For the text-containing cell, return its midpoint in [x, y] coordinate format. 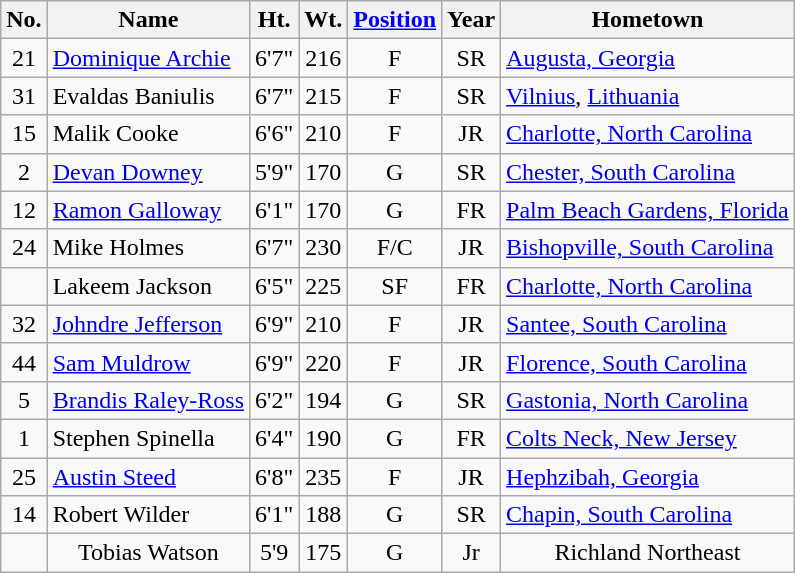
21 [24, 58]
Mike Holmes [148, 248]
15 [24, 134]
Jr [472, 553]
220 [324, 362]
Sam Muldrow [148, 362]
Austin Steed [148, 477]
14 [24, 515]
Malik Cooke [148, 134]
175 [324, 553]
Brandis Raley-Ross [148, 400]
5'9 [274, 553]
12 [24, 210]
Santee, South Carolina [648, 324]
6'5" [274, 286]
225 [324, 286]
216 [324, 58]
Augusta, Georgia [648, 58]
Ht. [274, 20]
215 [324, 96]
Tobias Watson [148, 553]
235 [324, 477]
230 [324, 248]
6'2" [274, 400]
Palm Beach Gardens, Florida [648, 210]
Richland Northeast [648, 553]
Devan Downey [148, 172]
32 [24, 324]
44 [24, 362]
25 [24, 477]
Year [472, 20]
6'8" [274, 477]
Robert Wilder [148, 515]
Gastonia, North Carolina [648, 400]
190 [324, 438]
SF [395, 286]
No. [24, 20]
Bishopville, South Carolina [648, 248]
Ramon Galloway [148, 210]
Chester, South Carolina [648, 172]
2 [24, 172]
Johndre Jefferson [148, 324]
Dominique Archie [148, 58]
6'6" [274, 134]
Hometown [648, 20]
Lakeem Jackson [148, 286]
194 [324, 400]
Position [395, 20]
Florence, South Carolina [648, 362]
Stephen Spinella [148, 438]
Vilnius, Lithuania [648, 96]
F/C [395, 248]
Colts Neck, New Jersey [648, 438]
Chapin, South Carolina [648, 515]
188 [324, 515]
Hephzibah, Georgia [648, 477]
Wt. [324, 20]
24 [24, 248]
Evaldas Baniulis [148, 96]
5 [24, 400]
6'4" [274, 438]
5'9" [274, 172]
1 [24, 438]
Name [148, 20]
31 [24, 96]
